Provide the (x, y) coordinate of the cell's center where the given text is located.  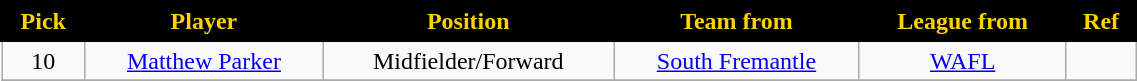
Position (468, 22)
Ref (1101, 22)
League from (962, 22)
Pick (44, 22)
South Fremantle (737, 60)
WAFL (962, 60)
Team from (737, 22)
Midfielder/Forward (468, 60)
10 (44, 60)
Matthew Parker (204, 60)
Player (204, 22)
